Pinpoint the cell where the given text exists, returning its (x, y) midpoint coordinate. 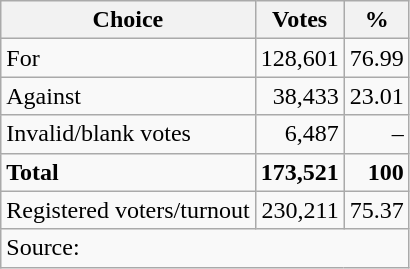
38,433 (300, 96)
23.01 (376, 96)
For (128, 58)
% (376, 20)
Registered voters/turnout (128, 210)
Choice (128, 20)
6,487 (300, 134)
100 (376, 172)
Total (128, 172)
Votes (300, 20)
76.99 (376, 58)
230,211 (300, 210)
75.37 (376, 210)
173,521 (300, 172)
Against (128, 96)
128,601 (300, 58)
– (376, 134)
Source: (205, 248)
Invalid/blank votes (128, 134)
